Extract the (X, Y) coordinate from the center of the cell holding the provided text.  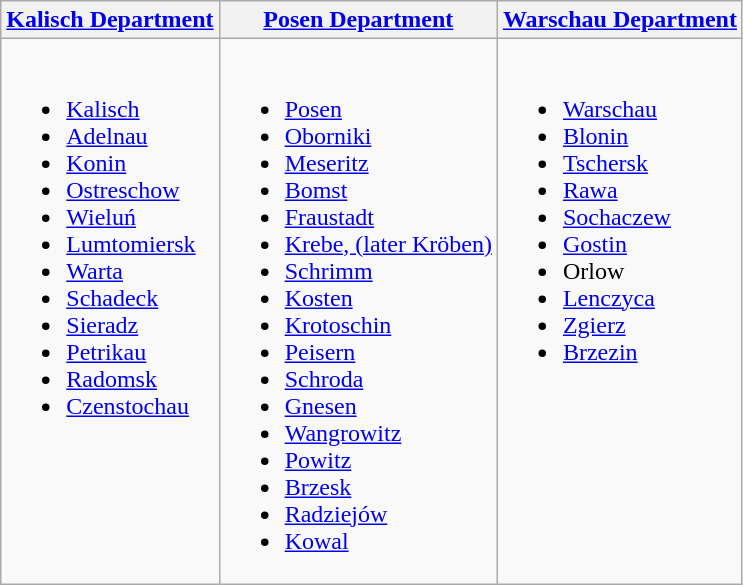
Kalisch Department (110, 20)
PosenObornikiMeseritzBomstFraustadtKrebe, (later Kröben)SchrimmKostenKrotoschinPeisernSchrodaGnesenWangrowitzPowitzBrzeskRadziejówKowal (358, 312)
WarschauBloninTscherskRawaSochaczewGostinOrlowLenczycaZgierzBrzezin (620, 312)
KalischAdelnauKoninOstreschowWieluńLumtomierskWartaSchadeckSieradzPetrikauRadomskCzenstochau (110, 312)
Warschau Department (620, 20)
Posen Department (358, 20)
